Output the [x, y] coordinate of the center of the cell containing the given text.  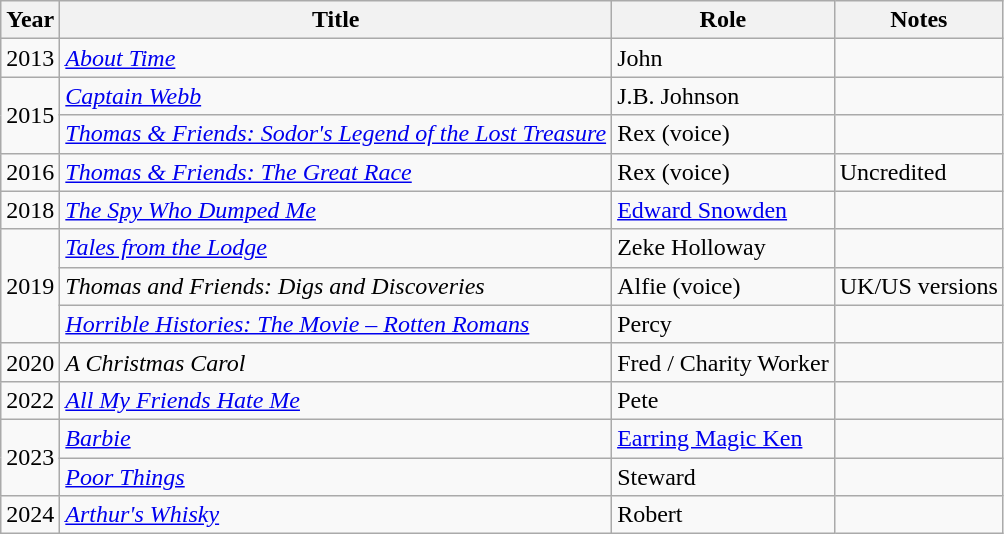
Captain Webb [336, 96]
Fred / Charity Worker [724, 362]
2023 [30, 457]
Earring Magic Ken [724, 438]
Year [30, 20]
Percy [724, 324]
Uncredited [918, 172]
2020 [30, 362]
2018 [30, 210]
All My Friends Hate Me [336, 400]
The Spy Who Dumped Me [336, 210]
2015 [30, 115]
2024 [30, 515]
2016 [30, 172]
About Time [336, 58]
J.B. Johnson [724, 96]
Poor Things [336, 477]
John [724, 58]
Thomas & Friends: Sodor's Legend of the Lost Treasure [336, 134]
Zeke Holloway [724, 248]
Notes [918, 20]
Tales from the Lodge [336, 248]
2022 [30, 400]
Role [724, 20]
Pete [724, 400]
Barbie [336, 438]
UK/US versions [918, 286]
A Christmas Carol [336, 362]
2019 [30, 286]
Edward Snowden [724, 210]
Thomas & Friends: The Great Race [336, 172]
Alfie (voice) [724, 286]
Robert [724, 515]
Arthur's Whisky [336, 515]
Horrible Histories: The Movie – Rotten Romans [336, 324]
Title [336, 20]
Steward [724, 477]
Thomas and Friends: Digs and Discoveries [336, 286]
2013 [30, 58]
